Return the (X, Y) coordinate for the center point of the cell that contains the specified text.  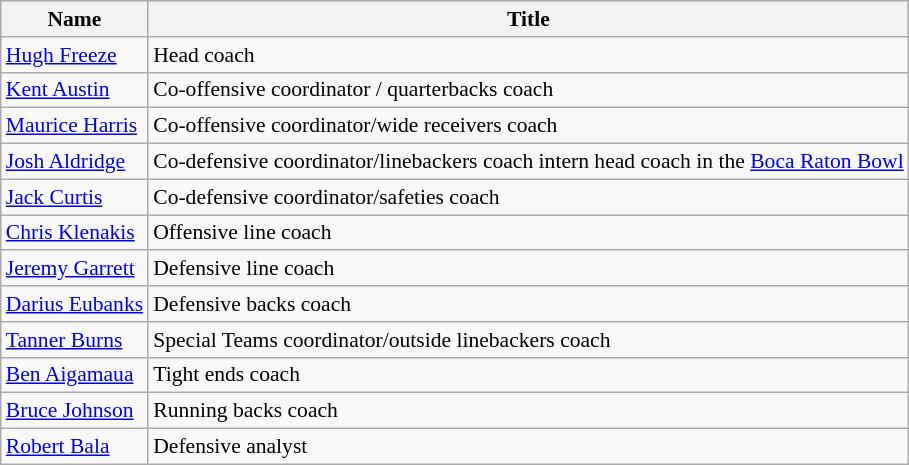
Name (74, 19)
Josh Aldridge (74, 162)
Tight ends coach (528, 375)
Robert Bala (74, 447)
Chris Klenakis (74, 233)
Co-offensive coordinator / quarterbacks coach (528, 90)
Title (528, 19)
Jeremy Garrett (74, 269)
Offensive line coach (528, 233)
Jack Curtis (74, 197)
Head coach (528, 55)
Co-defensive coordinator/linebackers coach intern head coach in the Boca Raton Bowl (528, 162)
Co-defensive coordinator/safeties coach (528, 197)
Defensive analyst (528, 447)
Maurice Harris (74, 126)
Kent Austin (74, 90)
Running backs coach (528, 411)
Tanner Burns (74, 340)
Bruce Johnson (74, 411)
Hugh Freeze (74, 55)
Special Teams coordinator/outside linebackers coach (528, 340)
Co-offensive coordinator/wide receivers coach (528, 126)
Darius Eubanks (74, 304)
Defensive backs coach (528, 304)
Defensive line coach (528, 269)
Ben Aigamaua (74, 375)
